Search for the cell housing the specified text and yield its [x, y] center coordinate. 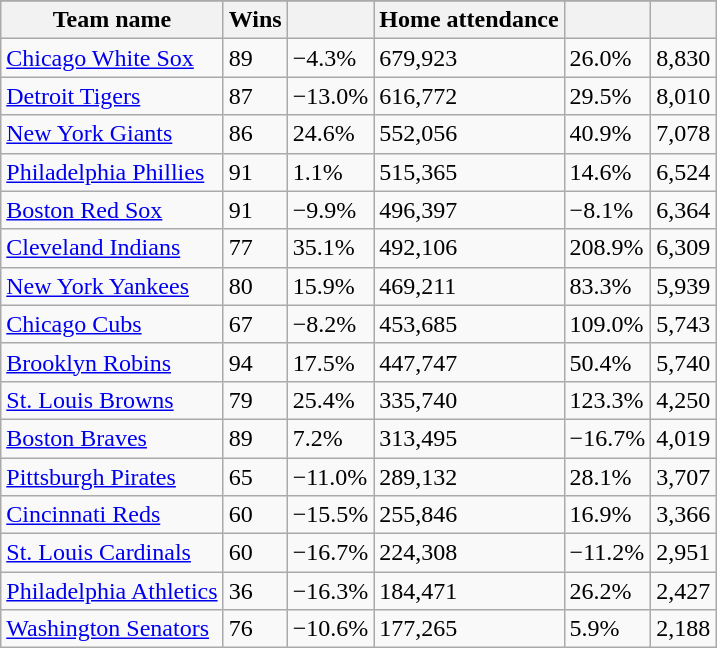
335,740 [469, 400]
77 [255, 248]
86 [255, 134]
40.9% [608, 134]
17.5% [330, 362]
−11.0% [330, 477]
255,846 [469, 515]
79 [255, 400]
6,364 [684, 210]
5,939 [684, 286]
Cleveland Indians [112, 248]
123.3% [608, 400]
4,019 [684, 438]
1.1% [330, 172]
Chicago White Sox [112, 58]
224,308 [469, 553]
289,132 [469, 477]
Home attendance [469, 20]
Philadelphia Athletics [112, 591]
8,010 [684, 96]
184,471 [469, 591]
7,078 [684, 134]
St. Louis Cardinals [112, 553]
25.4% [330, 400]
Philadelphia Phillies [112, 172]
29.5% [608, 96]
208.9% [608, 248]
8,830 [684, 58]
Cincinnati Reds [112, 515]
24.6% [330, 134]
83.3% [608, 286]
6,309 [684, 248]
Team name [112, 20]
16.9% [608, 515]
−8.1% [608, 210]
5.9% [608, 629]
76 [255, 629]
Pittsburgh Pirates [112, 477]
Boston Red Sox [112, 210]
Detroit Tigers [112, 96]
552,056 [469, 134]
3,707 [684, 477]
94 [255, 362]
447,747 [469, 362]
St. Louis Browns [112, 400]
Brooklyn Robins [112, 362]
26.0% [608, 58]
4,250 [684, 400]
50.4% [608, 362]
Chicago Cubs [112, 324]
Washington Senators [112, 629]
496,397 [469, 210]
15.9% [330, 286]
New York Giants [112, 134]
5,743 [684, 324]
−9.9% [330, 210]
−11.2% [608, 553]
65 [255, 477]
35.1% [330, 248]
2,188 [684, 629]
14.6% [608, 172]
36 [255, 591]
492,106 [469, 248]
−13.0% [330, 96]
−4.3% [330, 58]
6,524 [684, 172]
28.1% [608, 477]
67 [255, 324]
313,495 [469, 438]
7.2% [330, 438]
80 [255, 286]
616,772 [469, 96]
177,265 [469, 629]
Boston Braves [112, 438]
469,211 [469, 286]
26.2% [608, 591]
5,740 [684, 362]
109.0% [608, 324]
−15.5% [330, 515]
3,366 [684, 515]
−10.6% [330, 629]
2,427 [684, 591]
453,685 [469, 324]
Wins [255, 20]
2,951 [684, 553]
515,365 [469, 172]
679,923 [469, 58]
New York Yankees [112, 286]
−16.3% [330, 591]
−8.2% [330, 324]
87 [255, 96]
